Scan for the cell matching the given text and deliver its (x, y) coordinate at center. 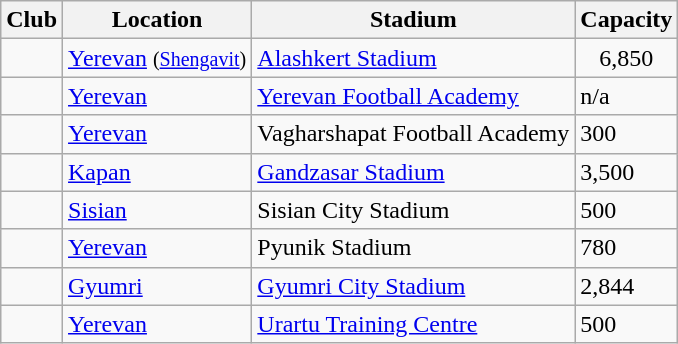
Capacity (626, 20)
780 (626, 248)
Stadium (414, 20)
6,850 (626, 58)
Yerevan Football Academy (414, 96)
Location (158, 20)
Sisian City Stadium (414, 210)
Pyunik Stadium (414, 248)
300 (626, 134)
Gyumri City Stadium (414, 286)
3,500 (626, 172)
Kapan (158, 172)
Gyumri (158, 286)
Vagharshapat Football Academy (414, 134)
n/a (626, 96)
Alashkert Stadium (414, 58)
Sisian (158, 210)
Urartu Training Centre (414, 324)
Gandzasar Stadium (414, 172)
Yerevan (Shengavit) (158, 58)
2,844 (626, 286)
Club (32, 20)
